Find where the given text appears and provide that cell's center as (X, Y) coordinate. 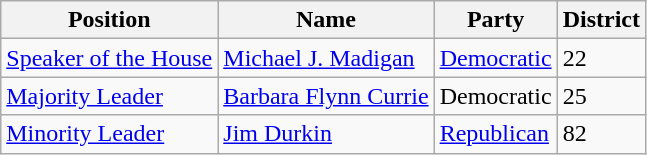
Majority Leader (110, 96)
Position (110, 20)
Name (326, 20)
Michael J. Madigan (326, 58)
82 (601, 134)
Republican (496, 134)
Minority Leader (110, 134)
District (601, 20)
25 (601, 96)
22 (601, 58)
Speaker of the House (110, 58)
Barbara Flynn Currie (326, 96)
Jim Durkin (326, 134)
Party (496, 20)
